Identify which cell holds the provided text, then report its [X, Y] central coordinate. 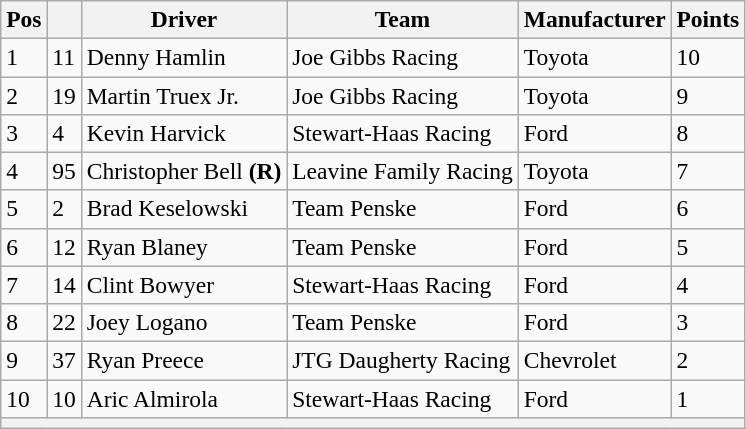
Team [403, 19]
12 [64, 247]
Manufacturer [594, 19]
11 [64, 57]
JTG Daugherty Racing [403, 360]
Points [708, 19]
95 [64, 171]
22 [64, 322]
Martin Truex Jr. [184, 95]
Clint Bowyer [184, 285]
Joey Logano [184, 322]
Driver [184, 19]
Chevrolet [594, 360]
Aric Almirola [184, 398]
19 [64, 95]
14 [64, 285]
Christopher Bell (R) [184, 171]
Denny Hamlin [184, 57]
Ryan Preece [184, 360]
Ryan Blaney [184, 247]
Kevin Harvick [184, 133]
37 [64, 360]
Leavine Family Racing [403, 171]
Brad Keselowski [184, 209]
Pos [24, 19]
